Output the [x, y] coordinate of the center of the cell containing the given text.  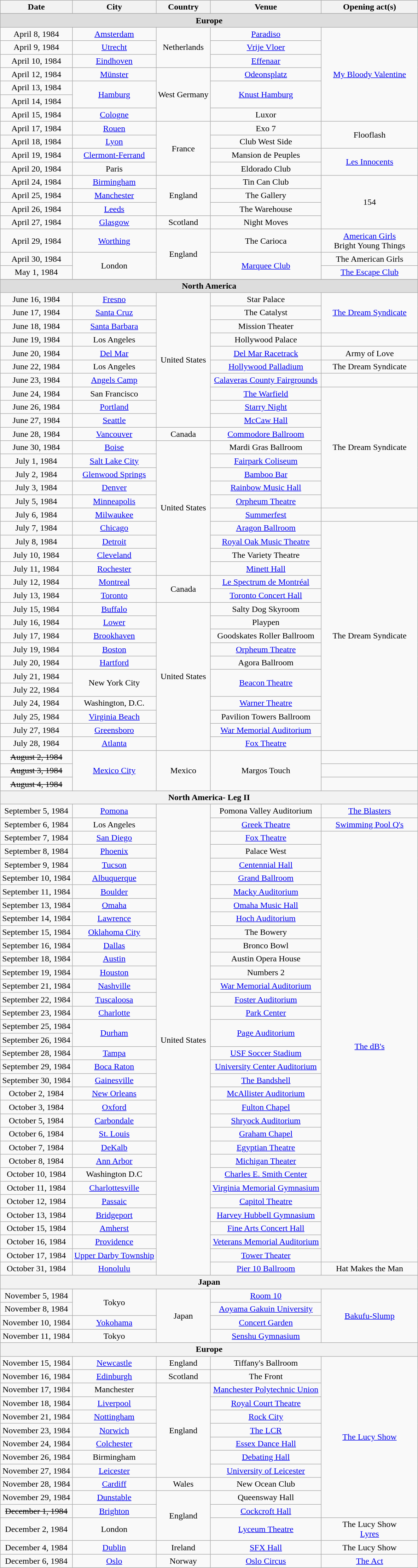
Tin Can Club [266, 182]
Starry Night [266, 407]
Phoenix [114, 851]
July 8, 1984 [36, 542]
Utrecht [114, 47]
Bakufu-Slump [370, 1316]
Toronto Concert Hall [266, 595]
November 8, 1984 [36, 1309]
September 22, 1984 [36, 999]
May 1, 1984 [36, 272]
October 3, 1984 [36, 1107]
Fulton Chapel [266, 1107]
Ann Arbor [114, 1161]
Washington, D.C. [114, 703]
The Variety Theatre [266, 555]
November 18, 1984 [36, 1403]
West Germany [183, 94]
The Escape Club [370, 272]
October 6, 1984 [36, 1134]
Beacon Theatre [266, 683]
The Warfield [266, 394]
San Diego [114, 838]
Senshu Gymnasium [266, 1336]
June 16, 1984 [36, 299]
The LCR [266, 1430]
Star Palace [266, 299]
McAllister Auditorium [266, 1094]
Eindhoven [114, 61]
July 5, 1984 [36, 501]
Amsterdam [114, 34]
Yokohama [114, 1323]
July 11, 1984 [36, 568]
Mansion de Peuples [266, 155]
September 11, 1984 [36, 892]
July 21, 1984 [36, 676]
Odeonsplatz [266, 74]
The Catalyst [266, 313]
July 12, 1984 [36, 582]
Tuscaloosa [114, 999]
Greensboro [114, 730]
Glasgow [114, 222]
The Carioca [266, 241]
July 16, 1984 [36, 623]
September 18, 1984 [36, 959]
October 8, 1984 [36, 1161]
Room 10 [266, 1296]
Boca Raton [114, 1067]
November 16, 1984 [36, 1376]
Glenwood Springs [114, 474]
Cockcroft Hall [266, 1511]
Omaha Music Hall [266, 905]
Newcastle [114, 1363]
Clermont-Ferrand [114, 155]
SFX Hall [266, 1547]
Carbondale [114, 1121]
Swimming Pool Q's [370, 824]
Veterans Memorial Auditorium [266, 1242]
Foster Auditorium [266, 999]
Virginia Beach [114, 717]
October 15, 1984 [36, 1228]
Seattle [114, 421]
October 12, 1984 [36, 1201]
April 15, 1984 [36, 115]
June 17, 1984 [36, 313]
November 24, 1984 [36, 1443]
Nashville [114, 986]
The American Girls [370, 259]
Centennial Hall [266, 865]
Paris [114, 169]
Commodore Ballroom [266, 434]
Cologne [114, 115]
Les Innocents [370, 162]
Royal Court Theatre [266, 1403]
July 10, 1984 [36, 555]
Portland [114, 407]
April 9, 1984 [36, 47]
Pavilion Towers Ballroom [266, 717]
Nottingham [114, 1417]
New York City [114, 683]
St. Louis [114, 1134]
Royal Oak Music Theatre [266, 542]
Liverpool [114, 1403]
November 17, 1984 [36, 1390]
Milwaukee [114, 515]
The Warehouse [266, 209]
Salt Lake City [114, 461]
Brookhaven [114, 636]
Hat Makes the Man [370, 1269]
September 7, 1984 [36, 838]
Netherlands [183, 47]
July 13, 1984 [36, 595]
Pomona [114, 811]
July 1, 1984 [36, 461]
Eldorado Club [266, 169]
October 16, 1984 [36, 1242]
Boulder [114, 892]
Albuquerque [114, 878]
Tampa [114, 1053]
Bamboo Bar [266, 474]
Oxford [114, 1107]
Dallas [114, 945]
Margos Touch [266, 770]
Palace West [266, 851]
April 26, 1984 [36, 209]
April 27, 1984 [36, 222]
Paradiso [266, 34]
Aoyama Gakuin University [266, 1309]
Michigan Theater [266, 1161]
University Center Auditorium [266, 1067]
The Bandshell [266, 1080]
Summerfest [266, 515]
University of Leicester [266, 1470]
Pier 10 Ballroom [266, 1269]
Shryock Auditorium [266, 1121]
September 14, 1984 [36, 919]
October 7, 1984 [36, 1147]
Harvey Hubbell Gymnasium [266, 1215]
April 17, 1984 [36, 128]
July 2, 1984 [36, 474]
Opening act(s) [370, 7]
Charlottesville [114, 1188]
June 28, 1984 [36, 434]
November 15, 1984 [36, 1363]
November 26, 1984 [36, 1457]
November 29, 1984 [36, 1498]
Club West Side [266, 141]
Queensway Hall [266, 1498]
Effenaar [266, 61]
October 5, 1984 [36, 1121]
Passaic [114, 1201]
September 19, 1984 [36, 972]
December 4, 1984 [36, 1547]
Rainbow Music Hall [266, 488]
November 5, 1984 [36, 1296]
Hollywood Palladium [266, 366]
Norway [183, 1561]
Austin [114, 959]
Park Center [266, 1013]
April 20, 1984 [36, 169]
154 [370, 202]
June 26, 1984 [36, 407]
Manchester Polytechnic Union [266, 1390]
November 11, 1984 [36, 1336]
Angels Camp [114, 380]
July 15, 1984 [36, 609]
June 23, 1984 [36, 380]
North America- Leg II [209, 797]
June 30, 1984 [36, 447]
Washington D.C [114, 1174]
November 28, 1984 [36, 1484]
Army of Love [370, 353]
Chicago [114, 528]
September 30, 1984 [36, 1080]
Minneapolis [114, 501]
Lower [114, 623]
McCaw Hall [266, 421]
August 4, 1984 [36, 784]
Upper Darby Township [114, 1255]
Omaha [114, 905]
September 28, 1984 [36, 1053]
April 19, 1984 [36, 155]
Concert Garden [266, 1323]
April 29, 1984 [36, 241]
September 9, 1984 [36, 865]
Flooflash [370, 135]
December 6, 1984 [36, 1561]
July 3, 1984 [36, 488]
April 12, 1984 [36, 74]
Detroit [114, 542]
Minett Hall [266, 568]
September 26, 1984 [36, 1040]
Vrije Vloer [266, 47]
Mardi Gras Ballroom [266, 447]
September 25, 1984 [36, 1026]
Ireland [183, 1547]
Lyceum Theatre [266, 1529]
Bronco Bowl [266, 945]
Hartford [114, 663]
Rochester [114, 568]
Edinburgh [114, 1376]
Wales [183, 1484]
Mexico City [114, 770]
The Lucy ShowLyres [370, 1529]
Hoch Auditorium [266, 919]
September 5, 1984 [36, 811]
September 6, 1984 [36, 824]
Knust Hamburg [266, 94]
June 27, 1984 [36, 421]
Tiffany's Ballroom [266, 1363]
Le Spectrum de Montréal [266, 582]
July 19, 1984 [36, 649]
Vancouver [114, 434]
April 8, 1984 [36, 34]
June 24, 1984 [36, 394]
November 10, 1984 [36, 1323]
October 31, 1984 [36, 1269]
Oslo [114, 1561]
Amherst [114, 1228]
April 13, 1984 [36, 88]
Salty Dog Skyroom [266, 609]
Graham Chapel [266, 1134]
Goodskates Roller Ballroom [266, 636]
Page Auditorium [266, 1033]
June 18, 1984 [36, 326]
The Blasters [370, 811]
August 2, 1984 [36, 757]
Essex Dance Hall [266, 1443]
June 22, 1984 [36, 366]
Boise [114, 447]
New Orleans [114, 1094]
Grand Ballroom [266, 878]
Boston [114, 649]
Marquee Club [266, 266]
Atlanta [114, 744]
Capitol Theatre [266, 1201]
Playpen [266, 623]
Houston [114, 972]
The Act [370, 1561]
Del Mar Racetrack [266, 353]
Night Moves [266, 222]
Denver [114, 488]
The Bowery [266, 932]
New Ocean Club [266, 1484]
Austin Opera House [266, 959]
Exo 7 [266, 128]
Warner Theatre [266, 703]
Macky Auditorium [266, 892]
September 23, 1984 [36, 1013]
France [183, 148]
July 7, 1984 [36, 528]
Cardiff [114, 1484]
Gainesville [114, 1080]
Oslo Circus [266, 1561]
September 21, 1984 [36, 986]
San Francisco [114, 394]
North America [209, 286]
Agora Ballroom [266, 663]
October 2, 1984 [36, 1094]
July 17, 1984 [36, 636]
July 6, 1984 [36, 515]
Providence [114, 1242]
April 10, 1984 [36, 61]
Cleveland [114, 555]
September 8, 1984 [36, 851]
April 25, 1984 [36, 196]
April 14, 1984 [36, 101]
Del Mar [114, 353]
Fairpark Coliseum [266, 461]
October 10, 1984 [36, 1174]
August 3, 1984 [36, 770]
Numbers 2 [266, 972]
Fine Arts Concert Hall [266, 1228]
The dB's [370, 1047]
Montreal [114, 582]
Mexico [183, 770]
Charlotte [114, 1013]
July 28, 1984 [36, 744]
July 24, 1984 [36, 703]
Date [36, 7]
City [114, 7]
December 1, 1984 [36, 1511]
Bridgeport [114, 1215]
Debating Hall [266, 1457]
USF Soccer Stadium [266, 1053]
September 13, 1984 [36, 905]
July 25, 1984 [36, 717]
Colchester [114, 1443]
Münster [114, 74]
Rouen [114, 128]
Worthing [114, 241]
Hollywood Palace [266, 340]
Brighton [114, 1511]
Mission Theater [266, 326]
April 24, 1984 [36, 182]
Lawrence [114, 919]
Egyptian Theatre [266, 1147]
Calaveras County Fairgrounds [266, 380]
Toronto [114, 595]
Oklahoma City [114, 932]
April 18, 1984 [36, 141]
Hamburg [114, 94]
Tucson [114, 865]
DeKalb [114, 1147]
Luxor [266, 115]
Durham [114, 1033]
Pomona Valley Auditorium [266, 811]
Aragon Ballroom [266, 528]
Honolulu [114, 1269]
April 30, 1984 [36, 259]
September 16, 1984 [36, 945]
Rock City [266, 1417]
July 20, 1984 [36, 663]
October 17, 1984 [36, 1255]
Lyon [114, 141]
Country [183, 7]
American Girls Bright Young Things [370, 241]
December 2, 1984 [36, 1529]
My Bloody Valentine [370, 74]
Buffalo [114, 609]
July 27, 1984 [36, 730]
October 11, 1984 [36, 1188]
June 19, 1984 [36, 340]
Charles E. Smith Center [266, 1174]
September 15, 1984 [36, 932]
Fresno [114, 299]
September 29, 1984 [36, 1067]
Tower Theater [266, 1255]
July 22, 1984 [36, 690]
Norwich [114, 1430]
September 10, 1984 [36, 878]
Santa Barbara [114, 326]
Santa Cruz [114, 313]
Dublin [114, 1547]
Virginia Memorial Gymnasium [266, 1188]
Dunstable [114, 1498]
October 13, 1984 [36, 1215]
Leicester [114, 1470]
November 21, 1984 [36, 1417]
Leeds [114, 209]
Greek Theatre [266, 824]
The Front [266, 1376]
Venue [266, 7]
June 20, 1984 [36, 353]
November 27, 1984 [36, 1470]
November 23, 1984 [36, 1430]
The Gallery [266, 196]
